Find where the given text appears and provide that cell's center as [X, Y] coordinate. 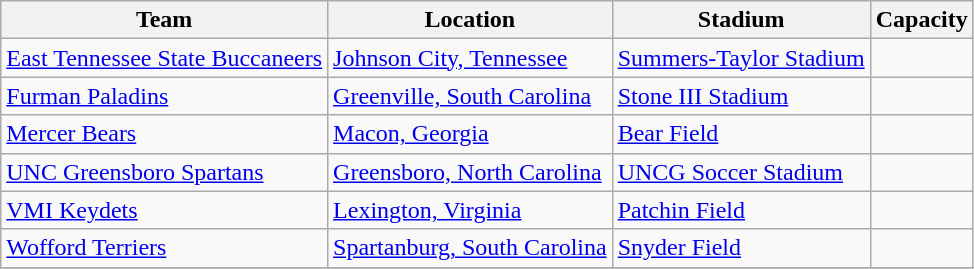
Stadium [741, 20]
Johnson City, Tennessee [470, 58]
Wofford Terriers [164, 248]
Location [470, 20]
UNC Greensboro Spartans [164, 172]
Stone III Stadium [741, 96]
Mercer Bears [164, 134]
Bear Field [741, 134]
Patchin Field [741, 210]
Summers-Taylor Stadium [741, 58]
Greenville, South Carolina [470, 96]
Capacity [922, 20]
Snyder Field [741, 248]
Lexington, Virginia [470, 210]
Greensboro, North Carolina [470, 172]
UNCG Soccer Stadium [741, 172]
Team [164, 20]
Spartanburg, South Carolina [470, 248]
VMI Keydets [164, 210]
Furman Paladins [164, 96]
East Tennessee State Buccaneers [164, 58]
Macon, Georgia [470, 134]
